Identify which cell holds the provided text, then report its (x, y) central coordinate. 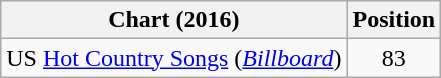
83 (394, 58)
Position (394, 20)
US Hot Country Songs (Billboard) (174, 58)
Chart (2016) (174, 20)
